Capture the cell that displays the provided text and extract its [X, Y] central coordinate. 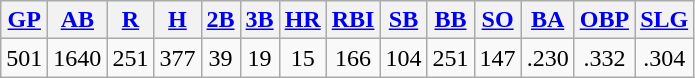
501 [24, 58]
2B [220, 20]
AB [78, 20]
147 [498, 58]
H [178, 20]
3B [260, 20]
19 [260, 58]
.230 [548, 58]
SO [498, 20]
BB [450, 20]
39 [220, 58]
RBI [353, 20]
R [130, 20]
104 [404, 58]
SB [404, 20]
HR [302, 20]
.332 [604, 58]
SLG [664, 20]
OBP [604, 20]
GP [24, 20]
1640 [78, 58]
166 [353, 58]
.304 [664, 58]
15 [302, 58]
BA [548, 20]
377 [178, 58]
